Return [X, Y] of the center of cell containing provided text 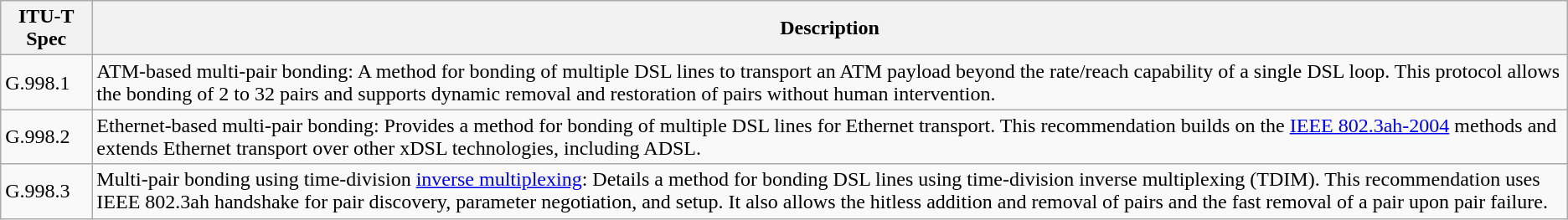
Description [829, 28]
G.998.2 [47, 137]
G.998.1 [47, 82]
ITU-T Spec [47, 28]
G.998.3 [47, 191]
